Extract the [X, Y] coordinate from the center of the cell holding the provided text.  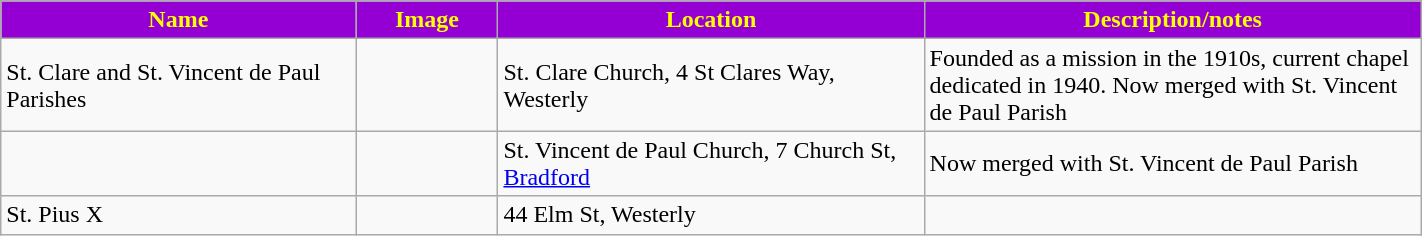
Founded as a mission in the 1910s, current chapel dedicated in 1940. Now merged with St. Vincent de Paul Parish [1172, 85]
44 Elm St, Westerly [711, 215]
Name [178, 20]
Now merged with St. Vincent de Paul Parish [1172, 164]
St. Clare and St. Vincent de Paul Parishes [178, 85]
St. Clare Church, 4 St Clares Way, Westerly [711, 85]
St. Pius X [178, 215]
Location [711, 20]
Description/notes [1172, 20]
Image [427, 20]
St. Vincent de Paul Church, 7 Church St, Bradford [711, 164]
